From the cell containing the given text, extract its center point as (x, y) coordinate. 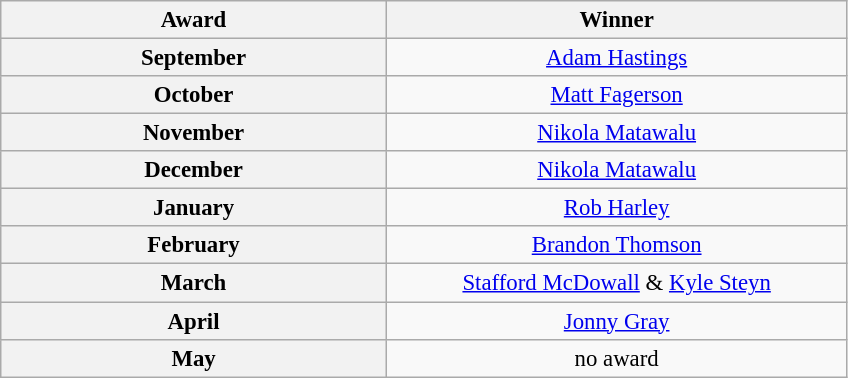
March (194, 283)
Rob Harley (616, 208)
April (194, 321)
January (194, 208)
May (194, 358)
Stafford McDowall & Kyle Steyn (616, 283)
no award (616, 358)
October (194, 95)
December (194, 170)
Winner (616, 20)
Brandon Thomson (616, 245)
Adam Hastings (616, 58)
Jonny Gray (616, 321)
Matt Fagerson (616, 95)
September (194, 58)
Award (194, 20)
November (194, 133)
February (194, 245)
